Return [X, Y] of the center of cell containing provided text 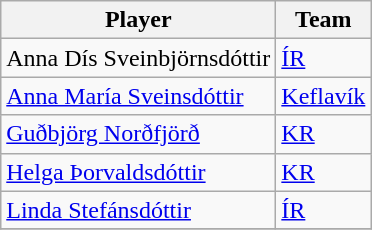
Anna María Sveinsdóttir [138, 96]
Keflavík [324, 96]
Team [324, 20]
Guðbjörg Norðfjörð [138, 134]
Linda Stefánsdóttir [138, 210]
Player [138, 20]
Anna Dís Sveinbjörnsdóttir [138, 58]
Helga Þorvaldsdóttir [138, 172]
